Capture the cell that displays the provided text and extract its (X, Y) central coordinate. 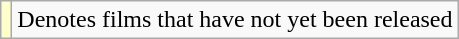
Denotes films that have not yet been released (235, 20)
